Output the (x, y) coordinate of the center of the cell containing the given text.  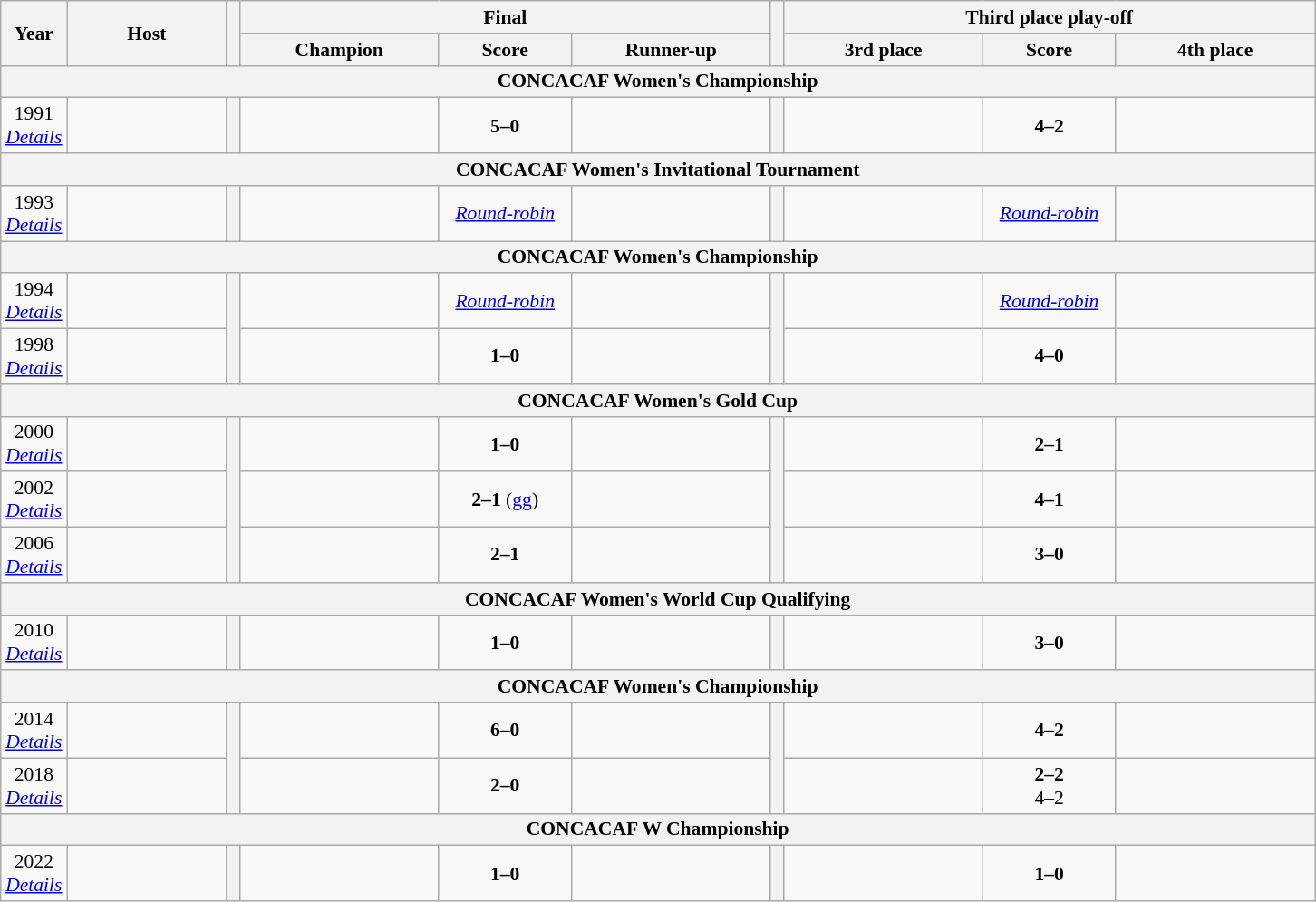
2018Details (34, 785)
2010Details (34, 642)
Third place play-off (1050, 17)
3rd place (884, 50)
1991Details (34, 125)
Champion (339, 50)
2000Details (34, 444)
CONCACAF Women's Invitational Tournament (658, 170)
Year (34, 33)
2006Details (34, 555)
Runner-up (671, 50)
2002Details (34, 500)
Host (147, 33)
2–2 4–2 (1049, 785)
2014Details (34, 731)
4th place (1215, 50)
1998Details (34, 357)
5–0 (505, 125)
2–1 (gg) (505, 500)
2022Details (34, 874)
4–1 (1049, 500)
Final (505, 17)
4–0 (1049, 357)
1994Details (34, 301)
CONCACAF W Championship (658, 829)
CONCACAF Women's Gold Cup (658, 401)
1993Details (34, 214)
2–0 (505, 785)
6–0 (505, 731)
CONCACAF Women's World Cup Qualifying (658, 599)
